Locate the cell with the specified text and output its (x, y) center coordinate. 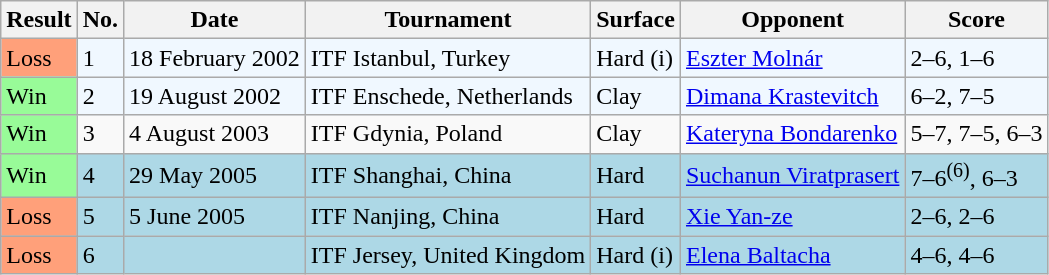
Opponent (792, 20)
Surface (636, 20)
6 (100, 255)
ITF Enschede, Netherlands (448, 96)
1 (100, 58)
4–6, 4–6 (976, 255)
4 August 2003 (215, 134)
Kateryna Bondarenko (792, 134)
18 February 2002 (215, 58)
Date (215, 20)
5–7, 7–5, 6–3 (976, 134)
6–2, 7–5 (976, 96)
2–6, 1–6 (976, 58)
2 (100, 96)
7–6(6), 6–3 (976, 176)
5 (100, 217)
ITF Shanghai, China (448, 176)
Suchanun Viratprasert (792, 176)
2–6, 2–6 (976, 217)
ITF Nanjing, China (448, 217)
Elena Baltacha (792, 255)
No. (100, 20)
Tournament (448, 20)
ITF Istanbul, Turkey (448, 58)
4 (100, 176)
5 June 2005 (215, 217)
Xie Yan-ze (792, 217)
Eszter Molnár (792, 58)
29 May 2005 (215, 176)
Dimana Krastevitch (792, 96)
19 August 2002 (215, 96)
ITF Jersey, United Kingdom (448, 255)
ITF Gdynia, Poland (448, 134)
Result (39, 20)
Score (976, 20)
3 (100, 134)
